Scan for the cell matching the given text and deliver its (X, Y) coordinate at center. 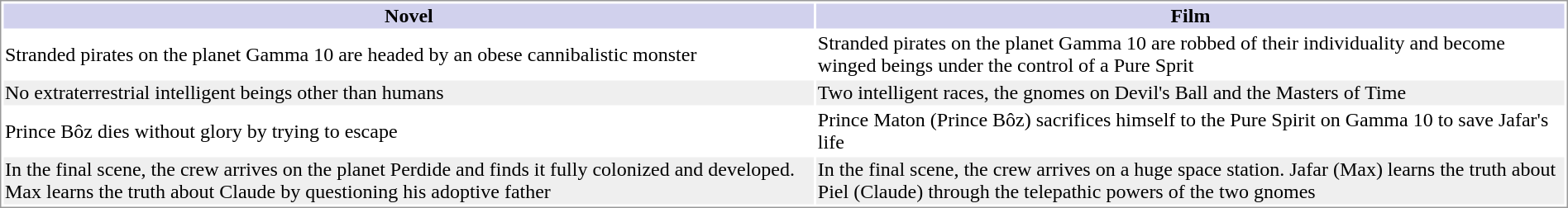
Prince Maton (Prince Bôz) sacrifices himself to the Pure Spirit on Gamma 10 to save Jafar's life (1190, 130)
Two intelligent races, the gnomes on Devil's Ball and the Masters of Time (1190, 93)
Prince Bôz dies without glory by trying to escape (409, 130)
Novel (409, 16)
Film (1190, 16)
Stranded pirates on the planet Gamma 10 are robbed of their individuality and become winged beings under the control of a Pure Sprit (1190, 54)
Stranded pirates on the planet Gamma 10 are headed by an obese cannibalistic monster (409, 54)
No extraterrestrial intelligent beings other than humans (409, 93)
